Find where the given text appears and provide that cell's center as [x, y] coordinate. 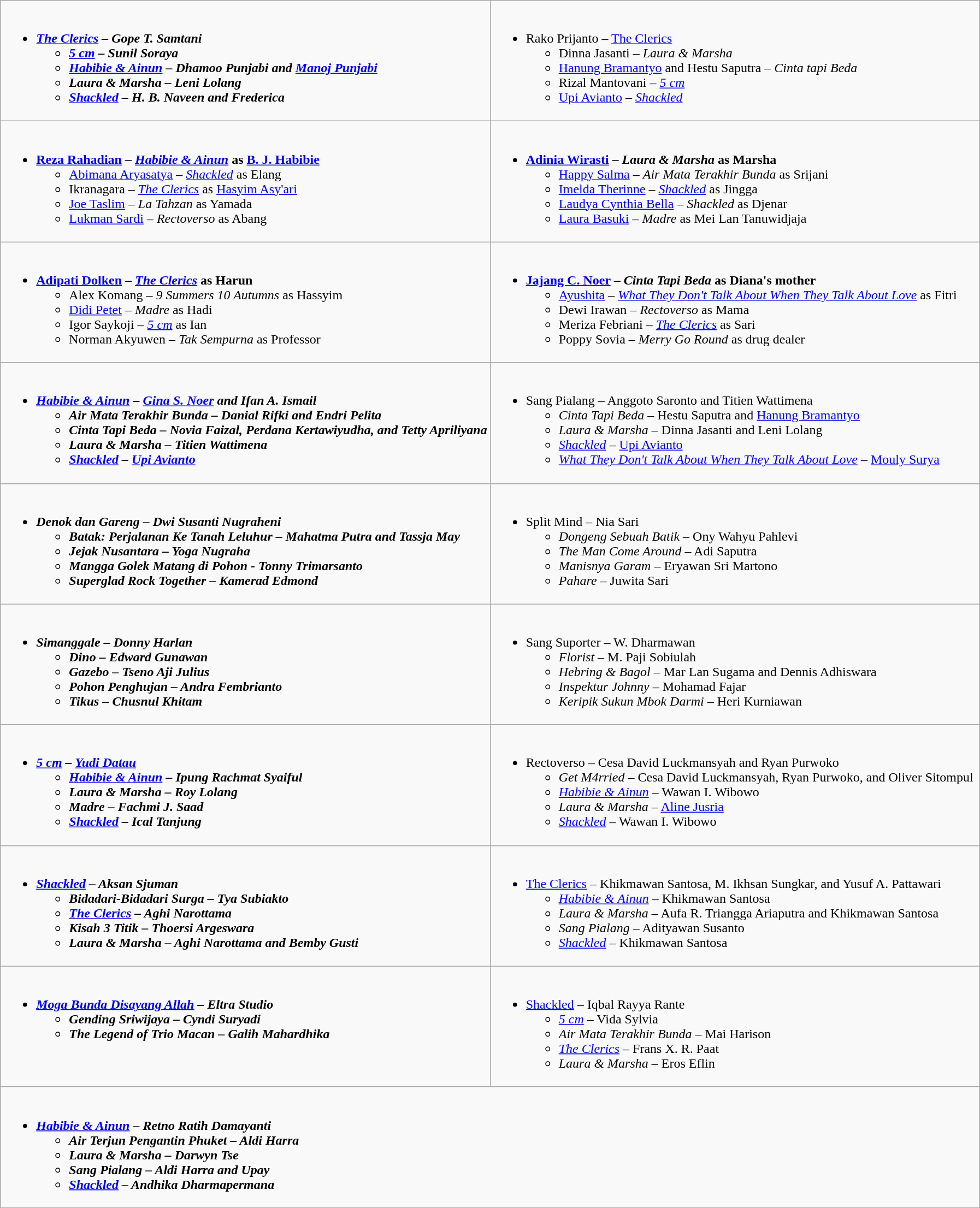
Moga Bunda Disayang Allah – Eltra StudioGending Sriwijaya – Cyndi SuryadiThe Legend of Trio Macan – Galih Mahardhika [245, 1027]
Shackled – Iqbal Rayya Rante5 cm – Vida SylviaAir Mata Terakhir Bunda – Mai HarisonThe Clerics – Frans X. R. PaatLaura & Marsha – Eros Eflin [735, 1027]
Simanggale – Donny HarlanDino – Edward GunawanGazebo – Tseno Aji JuliusPohon Penghujan – Andra FembriantoTikus – Chusnul Khitam [245, 664]
5 cm – Yudi DatauHabibie & Ainun – Ipung Rachmat SyaifulLaura & Marsha – Roy LolangMadre – Fachmi J. SaadShackled – Ical Tanjung [245, 785]
